Determine the (X, Y) coordinate at the center of the cell enclosing the given text.  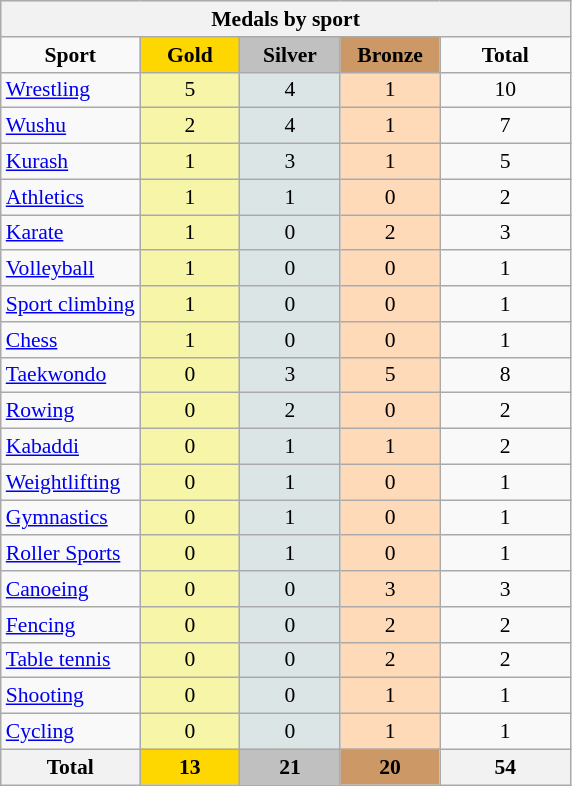
Chess (70, 340)
Sport climbing (70, 304)
13 (190, 767)
8 (505, 375)
Fencing (70, 625)
Table tennis (70, 660)
Gymnastics (70, 518)
54 (505, 767)
Silver (290, 55)
Canoeing (70, 589)
Cycling (70, 732)
Medals by sport (286, 19)
Sport (70, 55)
Roller Sports (70, 554)
7 (505, 126)
Shooting (70, 696)
Kabaddi (70, 447)
21 (290, 767)
Bronze (390, 55)
Rowing (70, 411)
20 (390, 767)
Kurash (70, 162)
Taekwondo (70, 375)
Wushu (70, 126)
Wrestling (70, 90)
Volleyball (70, 269)
Gold (190, 55)
Weightlifting (70, 482)
10 (505, 90)
Athletics (70, 197)
Karate (70, 233)
